Capture the cell that displays the provided text and extract its [x, y] central coordinate. 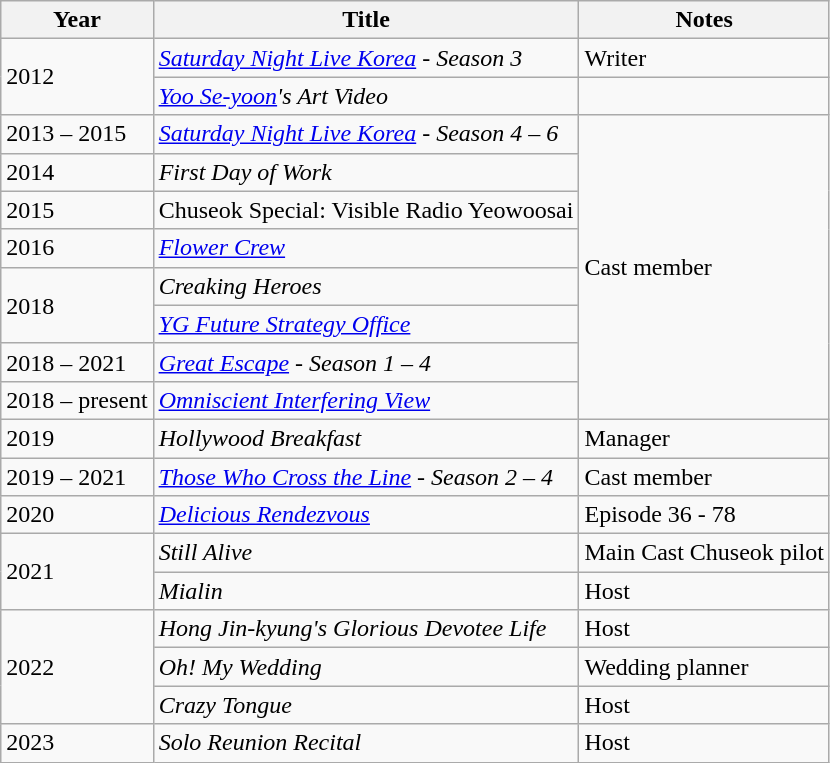
Episode 36 - 78 [704, 515]
Creaking Heroes [366, 286]
Main Cast Chuseok pilot [704, 553]
2022 [77, 667]
Writer [704, 58]
Saturday Night Live Korea - Season 3 [366, 58]
2020 [77, 515]
2012 [77, 77]
Wedding planner [704, 667]
Omniscient Interfering View [366, 400]
Delicious Rendezvous [366, 515]
2018 – 2021 [77, 362]
Oh! My Wedding [366, 667]
2019 [77, 438]
Flower Crew [366, 248]
Still Alive [366, 553]
Mialin [366, 591]
YG Future Strategy Office [366, 324]
Saturday Night Live Korea - Season 4 – 6 [366, 134]
2018 [77, 305]
Chuseok Special: Visible Radio Yeowoosai [366, 210]
2013 – 2015 [77, 134]
Hollywood Breakfast [366, 438]
Notes [704, 20]
Year [77, 20]
Yoo Se-yoon's Art Video [366, 96]
2019 – 2021 [77, 477]
2015 [77, 210]
2021 [77, 572]
First Day of Work [366, 172]
2016 [77, 248]
Crazy Tongue [366, 705]
2018 – present [77, 400]
Hong Jin-kyung's Glorious Devotee Life [366, 629]
Those Who Cross the Line - Season 2 – 4 [366, 477]
2014 [77, 172]
Title [366, 20]
2023 [77, 743]
Great Escape - Season 1 – 4 [366, 362]
Manager [704, 438]
Solo Reunion Recital [366, 743]
